Identify which cell holds the provided text, then report its [x, y] central coordinate. 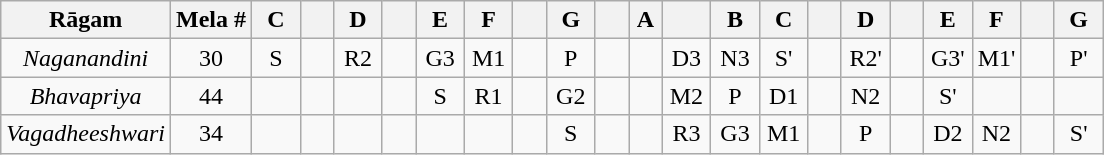
R1 [488, 96]
34 [210, 134]
Vagadheeshwari [86, 134]
B [736, 20]
Bhavapriya [86, 96]
P' [1078, 58]
R2 [358, 58]
R3 [686, 134]
A [646, 20]
Mela # [210, 20]
30 [210, 58]
44 [210, 96]
Naganandini [86, 58]
D3 [686, 58]
M2 [686, 96]
M1' [996, 58]
D2 [948, 134]
D1 [784, 96]
Rāgam [86, 20]
N3 [736, 58]
G3' [948, 58]
G2 [570, 96]
R2' [866, 58]
